Return the (x, y) coordinate for the center point of the cell that contains the specified text.  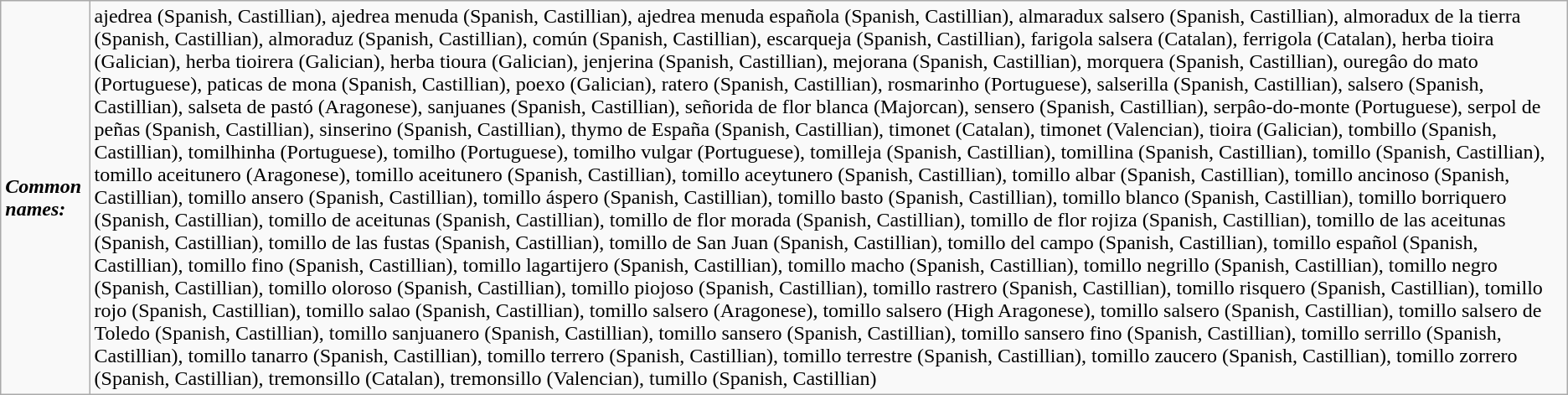
Common names: (45, 198)
